Extract the (x, y) coordinate from the center of the cell holding the provided text.  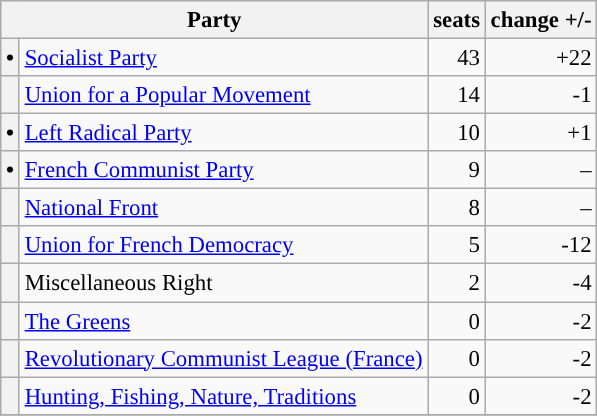
change +/- (541, 20)
Left Radical Party (224, 133)
French Communist Party (224, 170)
14 (456, 95)
-4 (541, 283)
10 (456, 133)
Socialist Party (224, 58)
+1 (541, 133)
43 (456, 58)
The Greens (224, 321)
seats (456, 20)
Union for French Democracy (224, 245)
Party (214, 20)
+22 (541, 58)
-12 (541, 245)
Union for a Popular Movement (224, 95)
-1 (541, 95)
9 (456, 170)
Miscellaneous Right (224, 283)
Revolutionary Communist League (France) (224, 358)
2 (456, 283)
8 (456, 208)
National Front (224, 208)
Hunting, Fishing, Nature, Traditions (224, 396)
5 (456, 245)
